Identify which cell holds the provided text, then report its (x, y) central coordinate. 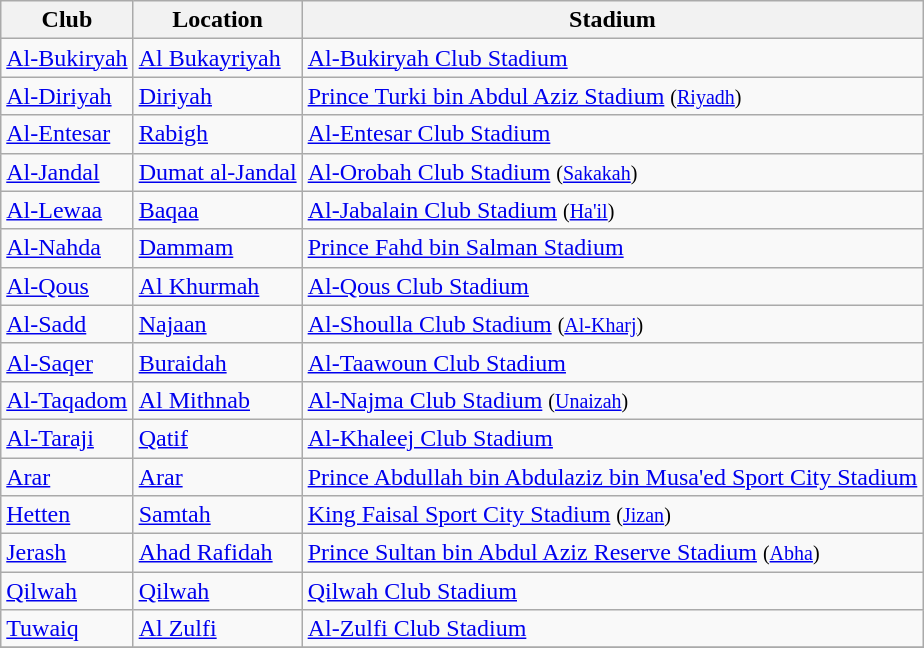
Qilwah Club Stadium (612, 591)
Al Mithnab (218, 400)
Prince Abdullah bin Abdulaziz bin Musa'ed Sport City Stadium (612, 477)
Al-Lewaa (67, 210)
Baqaa (218, 210)
Al-Bukiryah (67, 58)
Al-Khaleej Club Stadium (612, 438)
Al-Qous Club Stadium (612, 286)
Prince Sultan bin Abdul Aziz Reserve Stadium (Abha) (612, 553)
Location (218, 20)
Al-Jandal (67, 172)
Club (67, 20)
Samtah (218, 515)
Al Zulfi (218, 629)
Al-Orobah Club Stadium (Sakakah) (612, 172)
Al-Shoulla Club Stadium (Al-Kharj) (612, 324)
Dumat al-Jandal (218, 172)
Al-Qous (67, 286)
Al Bukayriyah (218, 58)
Najaan (218, 324)
Al-Taqadom (67, 400)
Al-Jabalain Club Stadium (Ha'il) (612, 210)
Qatif (218, 438)
Al-Taawoun Club Stadium (612, 362)
Tuwaiq (67, 629)
King Faisal Sport City Stadium (Jizan) (612, 515)
Diriyah (218, 96)
Al-Sadd (67, 324)
Dammam (218, 248)
Prince Fahd bin Salman Stadium (612, 248)
Prince Turki bin Abdul Aziz Stadium (Riyadh) (612, 96)
Al-Diriyah (67, 96)
Hetten (67, 515)
Rabigh (218, 134)
Al-Entesar Club Stadium (612, 134)
Al-Najma Club Stadium (Unaizah) (612, 400)
Al-Nahda (67, 248)
Al-Zulfi Club Stadium (612, 629)
Al-Entesar (67, 134)
Al-Saqer (67, 362)
Buraidah (218, 362)
Ahad Rafidah (218, 553)
Al Khurmah (218, 286)
Al-Taraji (67, 438)
Jerash (67, 553)
Stadium (612, 20)
Al-Bukiryah Club Stadium (612, 58)
